Return (x, y) of the center of cell containing provided text 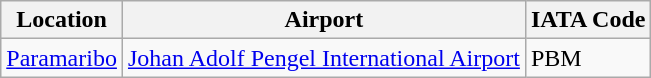
PBM (588, 58)
IATA Code (588, 20)
Paramaribo (62, 58)
Location (62, 20)
Johan Adolf Pengel International Airport (324, 58)
Airport (324, 20)
